Provide the [x, y] coordinate of the cell's center where the given text is located.  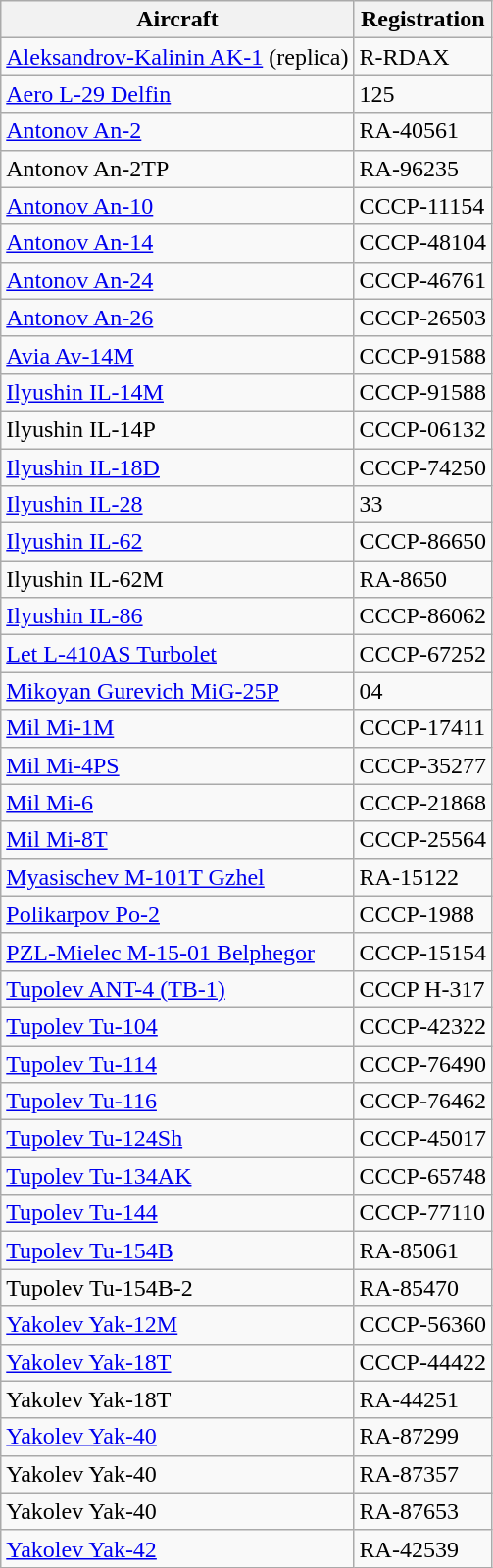
Registration [422, 20]
CCCP-11154 [422, 206]
Tupolev Tu-116 [177, 1102]
Let L-410AS Turbolet [177, 654]
Avia Av-14M [177, 355]
Ilyushin IL-28 [177, 505]
Antonov An-24 [177, 280]
RA-15122 [422, 877]
CCCP-65748 [422, 1176]
CCCP H-317 [422, 989]
CCCP-86062 [422, 616]
Yakolev Yak-42 [177, 1548]
Ilyushin IL-62 [177, 542]
Aero L-29 Delfin [177, 94]
CCCP-48104 [422, 243]
33 [422, 505]
Mil Mi-4PS [177, 765]
RA-42539 [422, 1548]
Ilyushin IL-14M [177, 392]
Yakolev Yak-12M [177, 1325]
CCCP-15154 [422, 952]
04 [422, 691]
Mil Mi-1M [177, 728]
Antonov An-10 [177, 206]
Tupolev Tu-154B-2 [177, 1288]
CCCP-35277 [422, 765]
Polikarpov Po-2 [177, 914]
CCCP-06132 [422, 429]
RA-85470 [422, 1288]
CCCP-56360 [422, 1325]
CCCP-42322 [422, 1026]
Antonov An-26 [177, 318]
Mil Mi-8T [177, 840]
Mikoyan Gurevich MiG-25P [177, 691]
CCCP-17411 [422, 728]
Myasischev M-101T Gzhel [177, 877]
Tupolev Tu-104 [177, 1026]
Aircraft [177, 20]
CCCP-74250 [422, 467]
RA-8650 [422, 579]
Antonov An-14 [177, 243]
CCCP-76462 [422, 1102]
Tupolev Tu-114 [177, 1063]
CCCP-45017 [422, 1139]
Ilyushin IL-14P [177, 429]
Tupolev Tu-144 [177, 1213]
Ilyushin IL-62M [177, 579]
R-RDAX [422, 57]
Tupolev ANT-4 (TB-1) [177, 989]
Antonov An-2TP [177, 169]
Aleksandrov-Kalinin AK-1 (replica) [177, 57]
CCCP-44422 [422, 1362]
Ilyushin IL-86 [177, 616]
RA-96235 [422, 169]
RA-87653 [422, 1511]
CCCP-21868 [422, 803]
Ilyushin IL-18D [177, 467]
CCCP-46761 [422, 280]
RA-87299 [422, 1437]
CCCP-67252 [422, 654]
Tupolev Tu-134AK [177, 1176]
125 [422, 94]
CCCP-77110 [422, 1213]
Antonov An-2 [177, 131]
CCCP-76490 [422, 1063]
RA-87357 [422, 1474]
RA-85061 [422, 1250]
Tupolev Tu-154B [177, 1250]
CCCP-1988 [422, 914]
CCCP-86650 [422, 542]
CCCP-26503 [422, 318]
RA-40561 [422, 131]
Mil Mi-6 [177, 803]
RA-44251 [422, 1399]
Tupolev Tu-124Sh [177, 1139]
PZL-Mielec M-15-01 Belphegor [177, 952]
CCCP-25564 [422, 840]
